Detect which cell encompasses the target text, then output its (x, y) center coordinate. 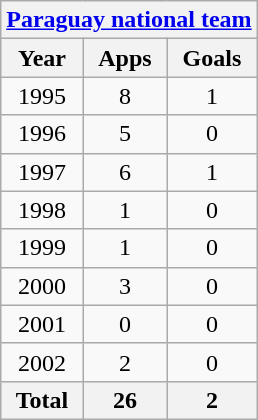
1998 (42, 210)
26 (125, 400)
3 (125, 286)
5 (125, 134)
Total (42, 400)
1996 (42, 134)
1995 (42, 96)
2000 (42, 286)
8 (125, 96)
1999 (42, 248)
Apps (125, 58)
2002 (42, 362)
6 (125, 172)
Paraguay national team (129, 20)
1997 (42, 172)
Year (42, 58)
Goals (212, 58)
2001 (42, 324)
